Output the (X, Y) coordinate of the center of the cell containing the given text.  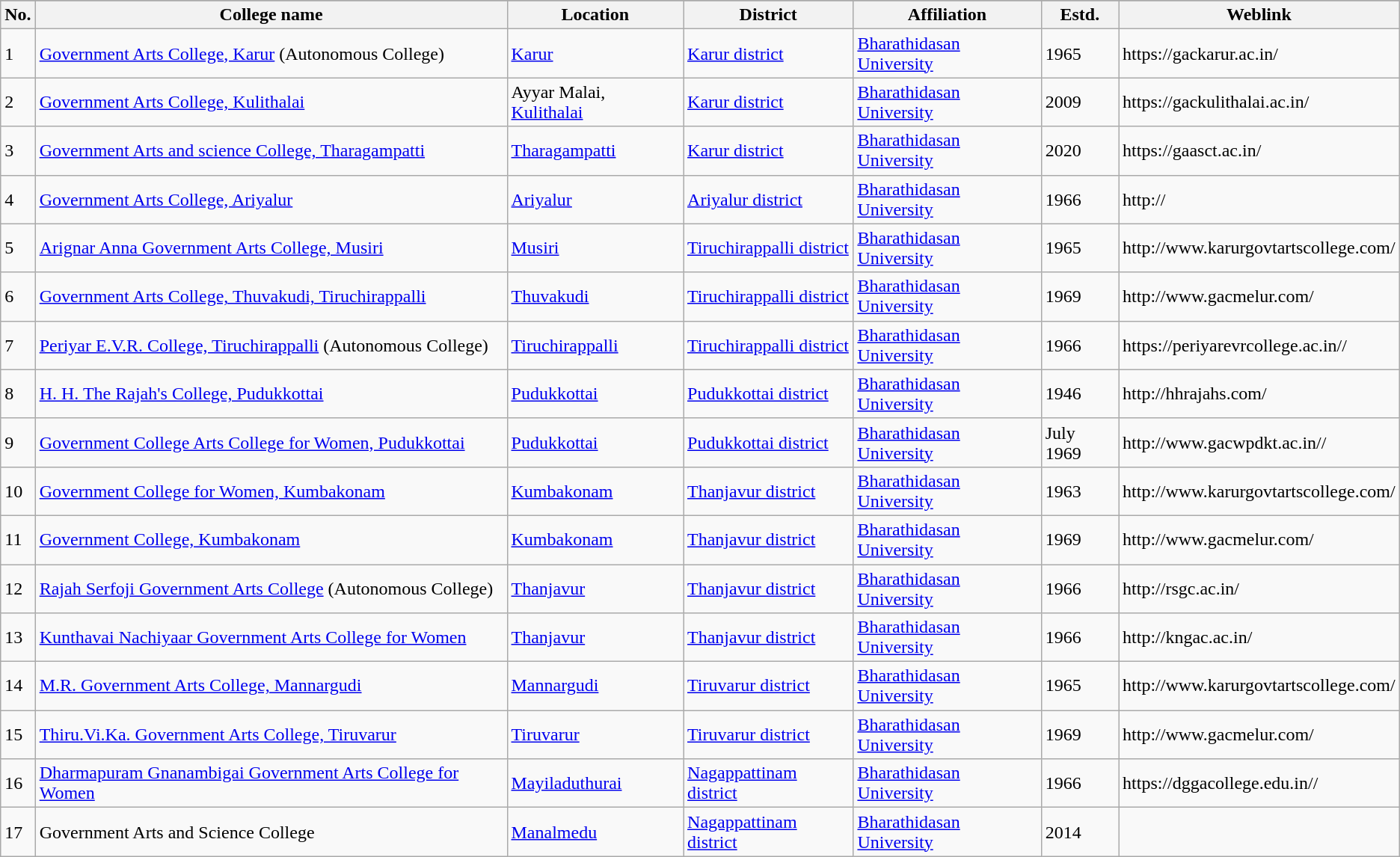
12 (18, 588)
Tharagampatti (595, 151)
https://periyarevrcollege.ac.in// (1259, 345)
Location (595, 15)
Government Arts College, Karur (Autonomous College) (271, 54)
Dharmapuram Gnanambigai Government Arts College for Women (271, 784)
July 1969 (1080, 443)
Government Arts and science College, Tharagampatti (271, 151)
Ariyalur (595, 199)
http://rsgc.ac.in/ (1259, 588)
Government College for Women, Kumbakonam (271, 491)
Periyar E.V.R. College, Tiruchirappalli (Autonomous College) (271, 345)
Arignar Anna Government Arts College, Musiri (271, 248)
8 (18, 393)
Tiruvarur (595, 734)
https://dggacollege.edu.in// (1259, 784)
https://gackarur.ac.in/ (1259, 54)
Government Arts College, Kulithalai (271, 102)
3 (18, 151)
Government Arts College, Ariyalur (271, 199)
Musiri (595, 248)
2020 (1080, 151)
9 (18, 443)
http://hhrajahs.com/ (1259, 393)
Government College Arts College for Women, Pudukkottai (271, 443)
Government College, Kumbakonam (271, 540)
Karur (595, 54)
Thiru.Vi.Ka. Government Arts College, Tiruvarur (271, 734)
https://gaasct.ac.in/ (1259, 151)
Thuvakudi (595, 296)
17 (18, 832)
6 (18, 296)
Mayiladuthurai (595, 784)
1963 (1080, 491)
4 (18, 199)
13 (18, 637)
2009 (1080, 102)
5 (18, 248)
2 (18, 102)
Ayyar Malai, Kulithalai (595, 102)
7 (18, 345)
https://gackulithalai.ac.in/ (1259, 102)
16 (18, 784)
Affiliation (947, 15)
1946 (1080, 393)
College name (271, 15)
2014 (1080, 832)
Rajah Serfoji Government Arts College (Autonomous College) (271, 588)
Mannargudi (595, 686)
H. H. The Rajah's College, Pudukkottai (271, 393)
M.R. Government Arts College, Mannargudi (271, 686)
11 (18, 540)
Government Arts and Science College (271, 832)
Ariyalur district (769, 199)
Kunthavai Nachiyaar Government Arts College for Women (271, 637)
1 (18, 54)
Manalmedu (595, 832)
Weblink (1259, 15)
14 (18, 686)
15 (18, 734)
Estd. (1080, 15)
No. (18, 15)
http://www.gacwpdkt.ac.in// (1259, 443)
Tiruchirappalli (595, 345)
Government Arts College, Thuvakudi, Tiruchirappalli (271, 296)
http:// (1259, 199)
http://kngac.ac.in/ (1259, 637)
10 (18, 491)
District (769, 15)
